Provide the [X, Y] coordinate of the cell's center where the given text is located.  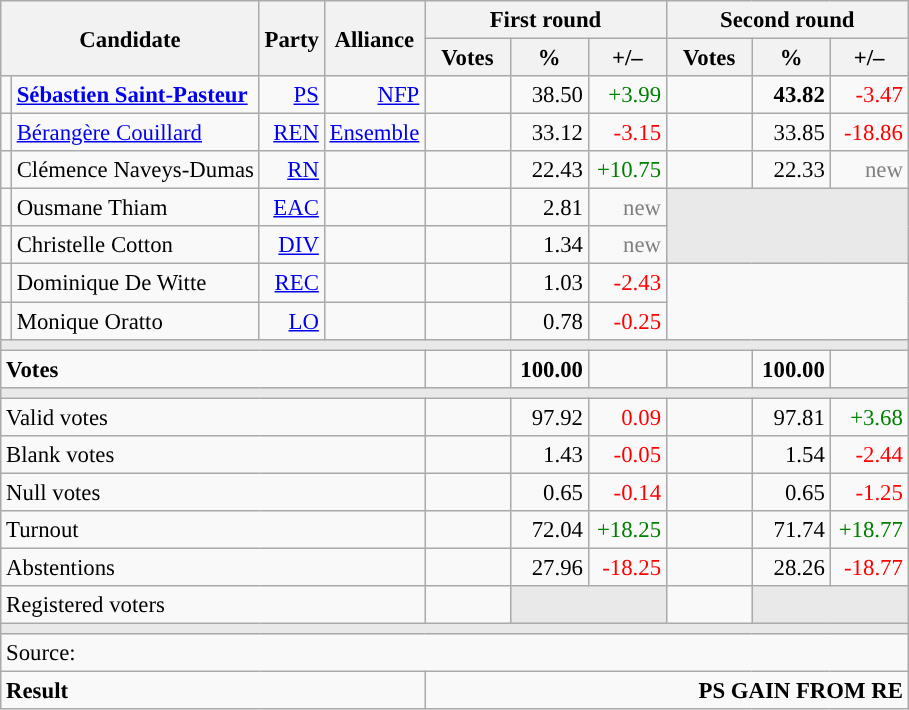
Turnout [213, 530]
1.34 [549, 245]
72.04 [549, 530]
-0.14 [627, 492]
1.43 [549, 455]
+18.25 [627, 530]
Alliance [374, 38]
LO [292, 321]
-3.15 [627, 133]
43.82 [791, 95]
-1.25 [869, 492]
Abstentions [213, 567]
Null votes [213, 492]
-0.05 [627, 455]
1.03 [549, 283]
Candidate [130, 38]
Bérangère Couillard [135, 133]
-18.86 [869, 133]
Second round [787, 20]
Source: [454, 653]
1.54 [791, 455]
RN [292, 170]
+18.77 [869, 530]
-3.47 [869, 95]
+10.75 [627, 170]
71.74 [791, 530]
Clémence Naveys-Dumas [135, 170]
+3.99 [627, 95]
Result [213, 691]
Registered voters [213, 605]
-18.25 [627, 567]
Party [292, 38]
Monique Oratto [135, 321]
NFP [374, 95]
-2.44 [869, 455]
97.81 [791, 417]
33.12 [549, 133]
27.96 [549, 567]
22.33 [791, 170]
38.50 [549, 95]
Dominique De Witte [135, 283]
Christelle Cotton [135, 245]
REN [292, 133]
Ousmane Thiam [135, 208]
EAC [292, 208]
-18.77 [869, 567]
0.09 [627, 417]
-0.25 [627, 321]
+3.68 [869, 417]
Valid votes [213, 417]
REC [292, 283]
97.92 [549, 417]
2.81 [549, 208]
Ensemble [374, 133]
22.43 [549, 170]
-2.43 [627, 283]
PS GAIN FROM RE [667, 691]
33.85 [791, 133]
PS [292, 95]
Sébastien Saint-Pasteur [135, 95]
First round [546, 20]
Blank votes [213, 455]
0.78 [549, 321]
28.26 [791, 567]
DIV [292, 245]
